For the text-containing cell, return its midpoint in (X, Y) coordinate format. 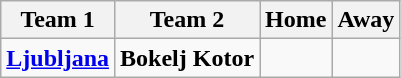
Bokelj Kotor (188, 58)
Team 2 (188, 20)
Ljubljana (58, 58)
Team 1 (58, 20)
Away (366, 20)
Home (296, 20)
